Search for the cell housing the specified text and yield its [x, y] center coordinate. 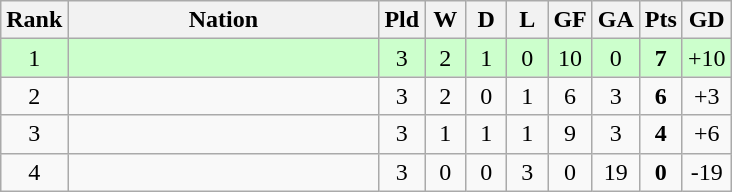
10 [570, 58]
GF [570, 20]
+10 [706, 58]
-19 [706, 172]
L [528, 20]
+6 [706, 134]
W [446, 20]
Pts [660, 20]
+3 [706, 96]
19 [616, 172]
9 [570, 134]
GD [706, 20]
Rank [34, 20]
Nation [224, 20]
D [486, 20]
Pld [402, 20]
GA [616, 20]
7 [660, 58]
